Return [X, Y] of the center of cell containing provided text 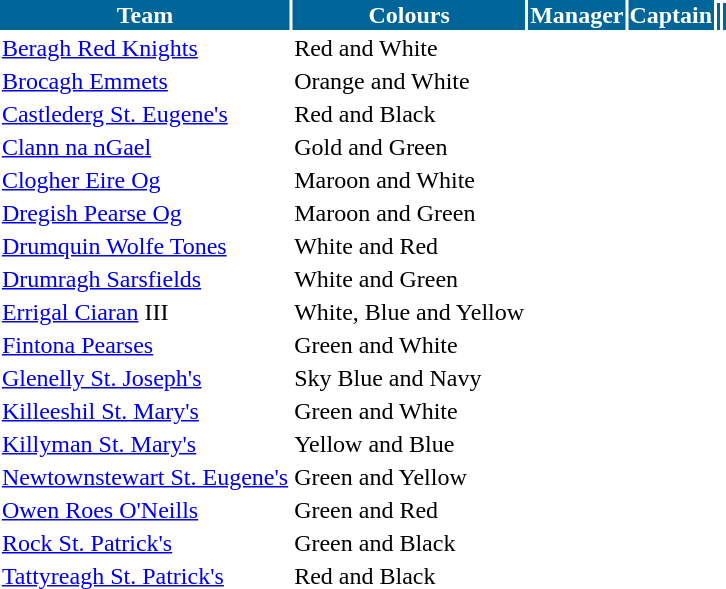
Drumragh Sarsfields [144, 279]
Team [144, 15]
Red and Black [410, 114]
Green and Yellow [410, 477]
Maroon and White [410, 180]
Captain [671, 15]
Rock St. Patrick's [144, 543]
Beragh Red Knights [144, 48]
Orange and White [410, 81]
Killyman St. Mary's [144, 444]
Dregish Pearse Og [144, 213]
Newtownstewart St. Eugene's [144, 477]
Glenelly St. Joseph's [144, 378]
Green and Red [410, 510]
Killeeshil St. Mary's [144, 411]
Clogher Eire Og [144, 180]
White and Red [410, 246]
Errigal Ciaran III [144, 312]
Green and Black [410, 543]
Colours [410, 15]
White and Green [410, 279]
Maroon and Green [410, 213]
Sky Blue and Navy [410, 378]
White, Blue and Yellow [410, 312]
Brocagh Emmets [144, 81]
Castlederg St. Eugene's [144, 114]
Gold and Green [410, 147]
Clann na nGael [144, 147]
Yellow and Blue [410, 444]
Drumquin Wolfe Tones [144, 246]
Fintona Pearses [144, 345]
Manager [577, 15]
Owen Roes O'Neills [144, 510]
Red and White [410, 48]
